Determine the [X, Y] coordinate at the center of the cell enclosing the given text.  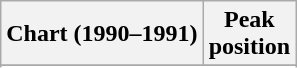
Peakposition [249, 34]
Chart (1990–1991) [102, 34]
